For the text-containing cell, return its midpoint in (x, y) coordinate format. 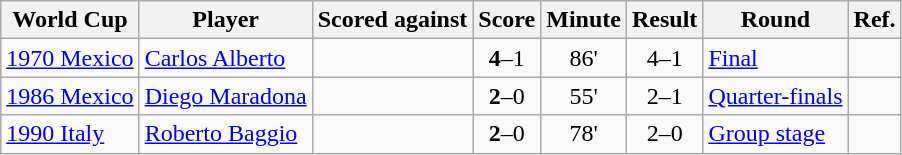
86' (584, 58)
55' (584, 96)
World Cup (70, 20)
Score (507, 20)
1986 Mexico (70, 96)
1970 Mexico (70, 58)
Final (776, 58)
78' (584, 134)
Diego Maradona (226, 96)
Result (664, 20)
Ref. (874, 20)
Roberto Baggio (226, 134)
Minute (584, 20)
Quarter-finals (776, 96)
2–1 (664, 96)
Carlos Alberto (226, 58)
Player (226, 20)
Group stage (776, 134)
1990 Italy (70, 134)
Round (776, 20)
Scored against (392, 20)
